Detect which cell encompasses the target text, then output its (x, y) center coordinate. 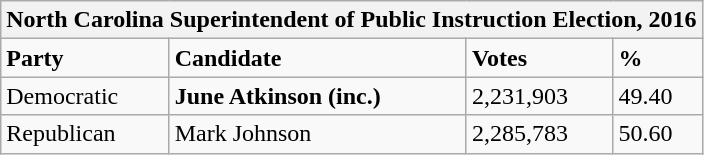
% (658, 58)
Party (85, 58)
49.40 (658, 96)
2,231,903 (540, 96)
Democratic (85, 96)
Mark Johnson (318, 134)
2,285,783 (540, 134)
50.60 (658, 134)
Candidate (318, 58)
Republican (85, 134)
Votes (540, 58)
June Atkinson (inc.) (318, 96)
North Carolina Superintendent of Public Instruction Election, 2016 (352, 20)
